Pinpoint the cell where the given text exists, returning its [x, y] midpoint coordinate. 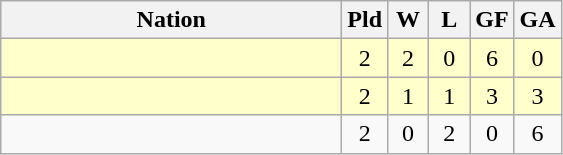
GF [492, 20]
Nation [172, 20]
L [450, 20]
Pld [365, 20]
W [408, 20]
GA [538, 20]
